Locate the cell with the specified text and output its (X, Y) center coordinate. 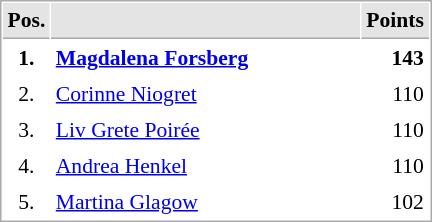
3. (26, 129)
5. (26, 201)
1. (26, 57)
Corinne Niogret (206, 93)
Andrea Henkel (206, 165)
Liv Grete Poirée (206, 129)
Magdalena Forsberg (206, 57)
102 (396, 201)
Pos. (26, 21)
Points (396, 21)
143 (396, 57)
4. (26, 165)
2. (26, 93)
Martina Glagow (206, 201)
